Pinpoint the cell where the given text exists, returning its (X, Y) midpoint coordinate. 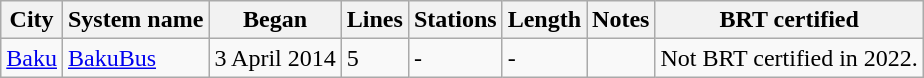
Lines (374, 20)
BakuBus (135, 58)
Not BRT certified in 2022. (789, 58)
City (32, 20)
Began (275, 20)
Notes (621, 20)
Length (544, 20)
3 April 2014 (275, 58)
Stations (455, 20)
BRT certified (789, 20)
Baku (32, 58)
5 (374, 58)
System name (135, 20)
